Capture the cell that displays the provided text and extract its (x, y) central coordinate. 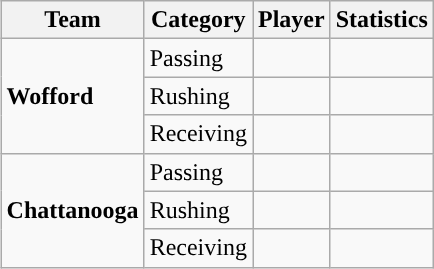
Category (198, 20)
Statistics (382, 20)
Player (291, 20)
Wofford (72, 96)
Team (72, 20)
Chattanooga (72, 210)
